Output the [X, Y] coordinate of the center of the cell containing the given text.  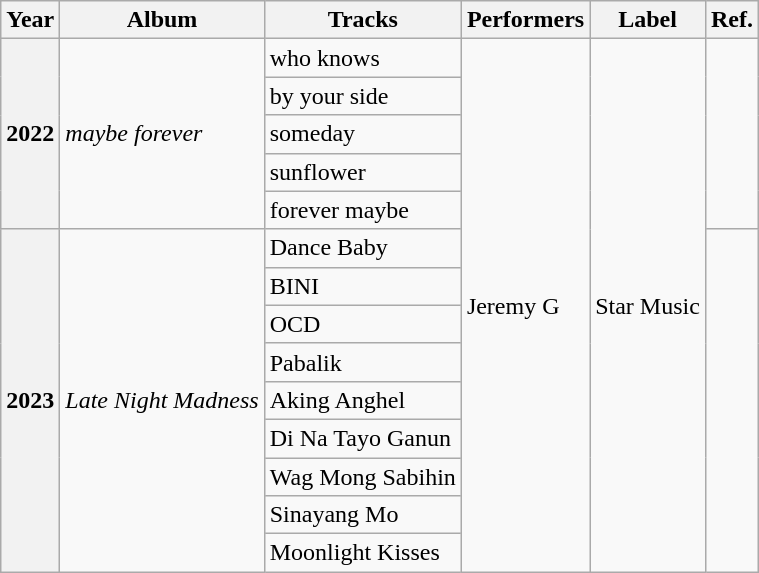
2023 [30, 400]
Moonlight Kisses [362, 553]
sunflower [362, 172]
Di Na Tayo Ganun [362, 438]
BINI [362, 286]
OCD [362, 324]
Aking Anghel [362, 400]
Late Night Madness [162, 400]
Sinayang Mo [362, 515]
Year [30, 20]
Tracks [362, 20]
Star Music [648, 306]
who knows [362, 58]
Album [162, 20]
Performers [525, 20]
Pabalik [362, 362]
Jeremy G [525, 306]
Wag Mong Sabihin [362, 477]
Label [648, 20]
by your side [362, 96]
maybe forever [162, 134]
forever maybe [362, 210]
2022 [30, 134]
Ref. [732, 20]
Dance Baby [362, 248]
someday [362, 134]
